Find where the given text appears and provide that cell's center as [X, Y] coordinate. 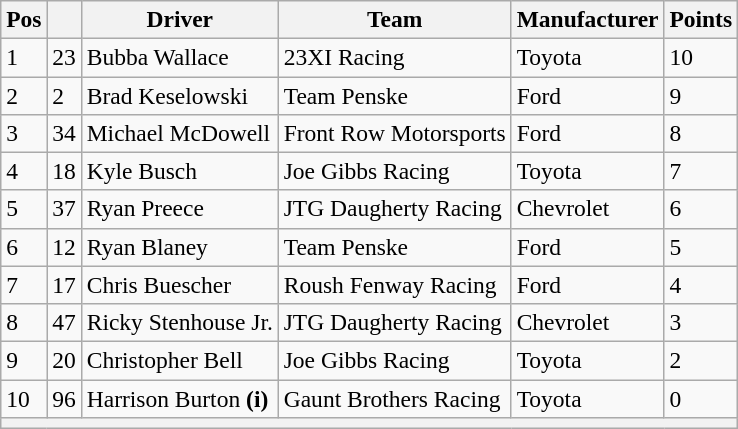
Ricky Stenhouse Jr. [180, 322]
23XI Racing [394, 57]
Driver [180, 19]
Chris Buescher [180, 285]
47 [64, 322]
18 [64, 171]
Roush Fenway Racing [394, 285]
Manufacturer [588, 19]
12 [64, 247]
37 [64, 209]
Front Row Motorsports [394, 133]
Brad Keselowski [180, 95]
Ryan Blaney [180, 247]
34 [64, 133]
Kyle Busch [180, 171]
Harrison Burton (i) [180, 398]
20 [64, 360]
96 [64, 398]
23 [64, 57]
Points [701, 19]
Team [394, 19]
0 [701, 398]
Michael McDowell [180, 133]
Pos [24, 19]
Bubba Wallace [180, 57]
Gaunt Brothers Racing [394, 398]
Christopher Bell [180, 360]
Ryan Preece [180, 209]
1 [24, 57]
17 [64, 285]
